Return the (X, Y) coordinate for the center point of the cell that contains the specified text.  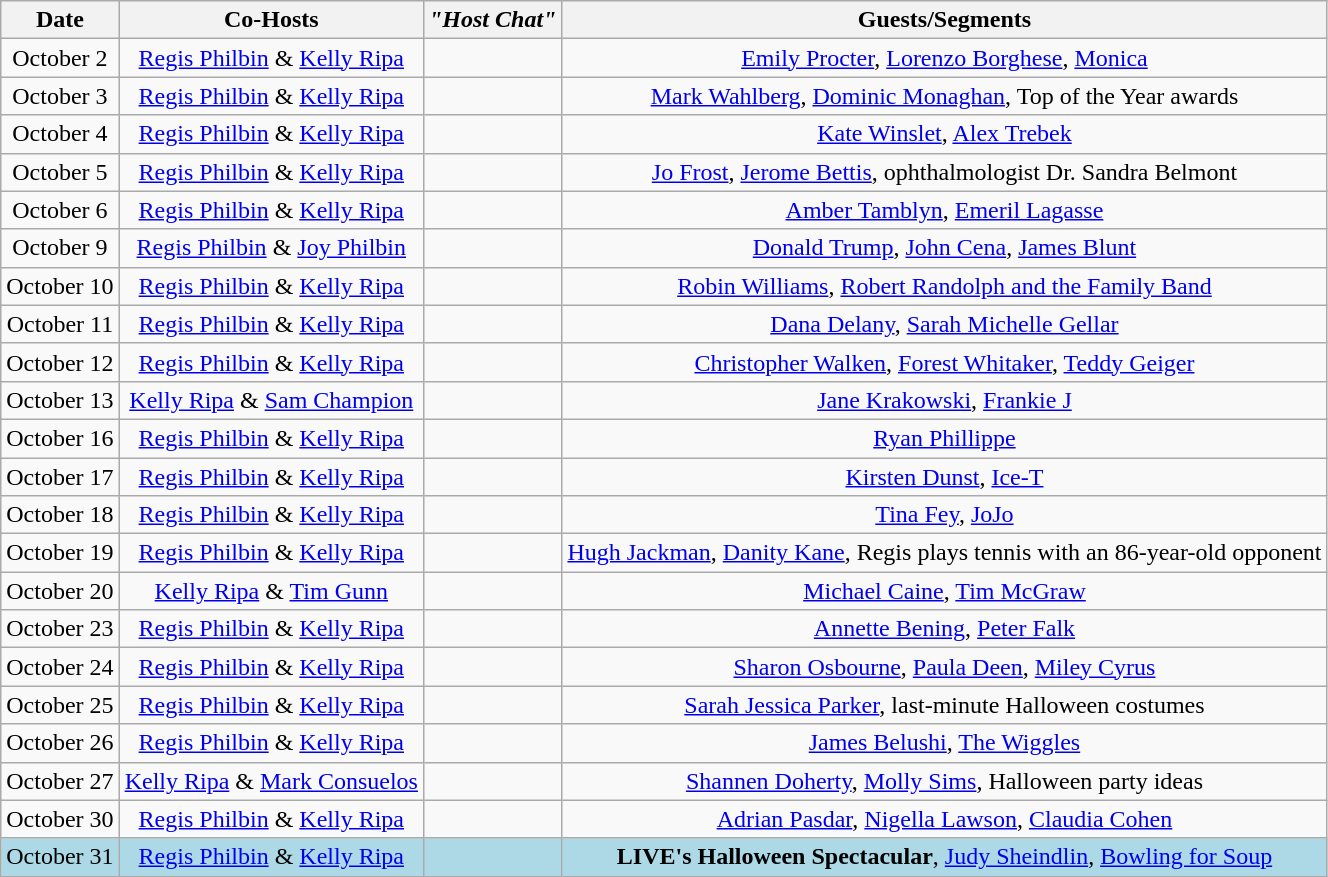
October 23 (60, 629)
October 2 (60, 58)
October 16 (60, 438)
October 12 (60, 362)
Hugh Jackman, Danity Kane, Regis plays tennis with an 86-year-old opponent (944, 553)
Shannen Doherty, Molly Sims, Halloween party ideas (944, 781)
Amber Tamblyn, Emeril Lagasse (944, 210)
October 10 (60, 286)
Robin Williams, Robert Randolph and the Family Band (944, 286)
October 13 (60, 400)
Michael Caine, Tim McGraw (944, 591)
Kirsten Dunst, Ice-T (944, 477)
Christopher Walken, Forest Whitaker, Teddy Geiger (944, 362)
Sarah Jessica Parker, last-minute Halloween costumes (944, 705)
October 25 (60, 705)
October 31 (60, 857)
Regis Philbin & Joy Philbin (271, 248)
October 26 (60, 743)
"Host Chat" (492, 20)
James Belushi, The Wiggles (944, 743)
Jane Krakowski, Frankie J (944, 400)
Annette Bening, Peter Falk (944, 629)
Dana Delany, Sarah Michelle Gellar (944, 324)
Mark Wahlberg, Dominic Monaghan, Top of the Year awards (944, 96)
Guests/Segments (944, 20)
October 3 (60, 96)
Adrian Pasdar, Nigella Lawson, Claudia Cohen (944, 819)
Kelly Ripa & Tim Gunn (271, 591)
October 11 (60, 324)
October 9 (60, 248)
October 19 (60, 553)
Co-Hosts (271, 20)
Kelly Ripa & Mark Consuelos (271, 781)
LIVE's Halloween Spectacular, Judy Sheindlin, Bowling for Soup (944, 857)
October 5 (60, 172)
Kate Winslet, Alex Trebek (944, 134)
Sharon Osbourne, Paula Deen, Miley Cyrus (944, 667)
Tina Fey, JoJo (944, 515)
October 4 (60, 134)
October 18 (60, 515)
October 24 (60, 667)
Emily Procter, Lorenzo Borghese, Monica (944, 58)
October 27 (60, 781)
Date (60, 20)
Kelly Ripa & Sam Champion (271, 400)
October 17 (60, 477)
Donald Trump, John Cena, James Blunt (944, 248)
October 30 (60, 819)
October 20 (60, 591)
October 6 (60, 210)
Ryan Phillippe (944, 438)
Jo Frost, Jerome Bettis, ophthalmologist Dr. Sandra Belmont (944, 172)
